Extract the [x, y] coordinate from the center of the cell holding the provided text.  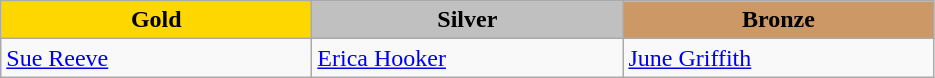
Bronze [778, 20]
Gold [156, 20]
Silver [468, 20]
Sue Reeve [156, 58]
June Griffith [778, 58]
Erica Hooker [468, 58]
